Pinpoint the cell where the given text exists, returning its (x, y) midpoint coordinate. 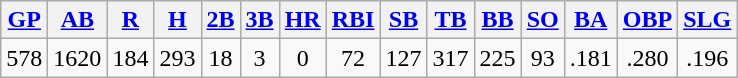
BB (498, 20)
SO (542, 20)
225 (498, 58)
RBI (353, 20)
.280 (647, 58)
GP (24, 20)
AB (78, 20)
3B (260, 20)
R (130, 20)
93 (542, 58)
0 (302, 58)
317 (450, 58)
SLG (708, 20)
18 (220, 58)
SB (404, 20)
H (178, 20)
BA (590, 20)
184 (130, 58)
.181 (590, 58)
127 (404, 58)
293 (178, 58)
.196 (708, 58)
2B (220, 20)
72 (353, 58)
1620 (78, 58)
3 (260, 58)
TB (450, 20)
HR (302, 20)
578 (24, 58)
OBP (647, 20)
